Return the [x, y] coordinate for the center point of the cell that contains the specified text.  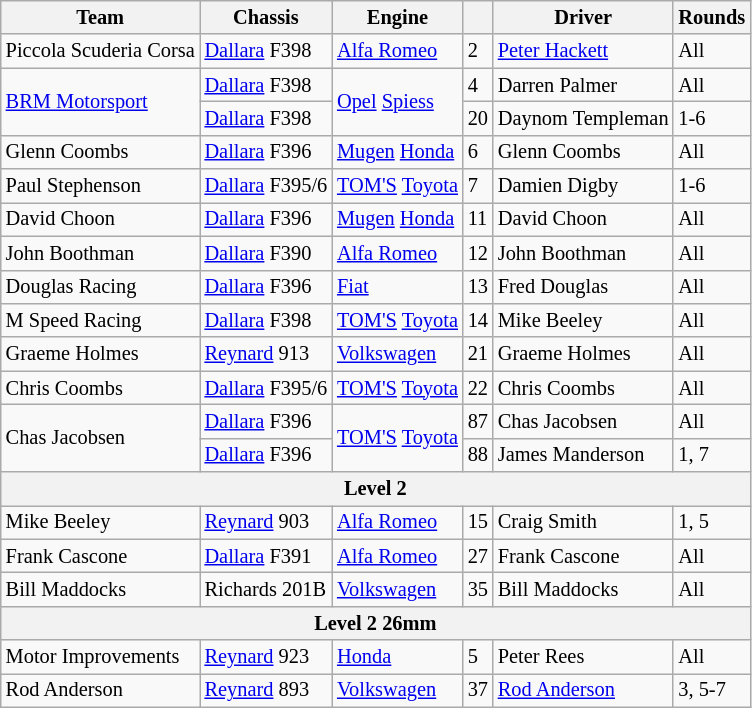
Fiat [398, 287]
88 [478, 455]
Engine [398, 17]
Craig Smith [584, 522]
Douglas Racing [100, 287]
Daynom Templeman [584, 118]
Rounds [712, 17]
Honda [398, 657]
BRM Motorsport [100, 102]
Fred Douglas [584, 287]
Motor Improvements [100, 657]
7 [478, 186]
Piccola Scuderia Corsa [100, 51]
3, 5-7 [712, 690]
Opel Spiess [398, 102]
Darren Palmer [584, 85]
Reynard 913 [266, 354]
Reynard 923 [266, 657]
27 [478, 556]
Level 2 26mm [376, 623]
Team [100, 17]
Damien Digby [584, 186]
20 [478, 118]
1, 7 [712, 455]
Peter Rees [584, 657]
Dallara F391 [266, 556]
Reynard 893 [266, 690]
Level 2 [376, 489]
13 [478, 287]
M Speed Racing [100, 320]
Peter Hackett [584, 51]
Driver [584, 17]
Richards 201B [266, 589]
35 [478, 589]
5 [478, 657]
37 [478, 690]
11 [478, 219]
Chassis [266, 17]
2 [478, 51]
6 [478, 152]
Reynard 903 [266, 522]
15 [478, 522]
1, 5 [712, 522]
4 [478, 85]
22 [478, 388]
Paul Stephenson [100, 186]
21 [478, 354]
Dallara F390 [266, 253]
87 [478, 421]
James Manderson [584, 455]
12 [478, 253]
14 [478, 320]
